Output the (x, y) coordinate of the center of the cell containing the given text.  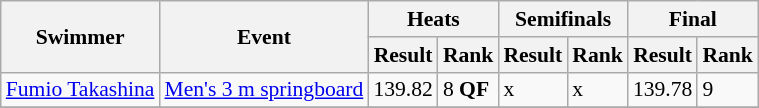
9 (728, 90)
139.78 (662, 90)
Event (264, 36)
Heats (433, 19)
Men's 3 m springboard (264, 90)
Final (693, 19)
Fumio Takashina (80, 90)
Swimmer (80, 36)
8 QF (468, 90)
Semifinals (562, 19)
139.82 (402, 90)
